Return the (X, Y) coordinate for the center point of the cell that contains the specified text.  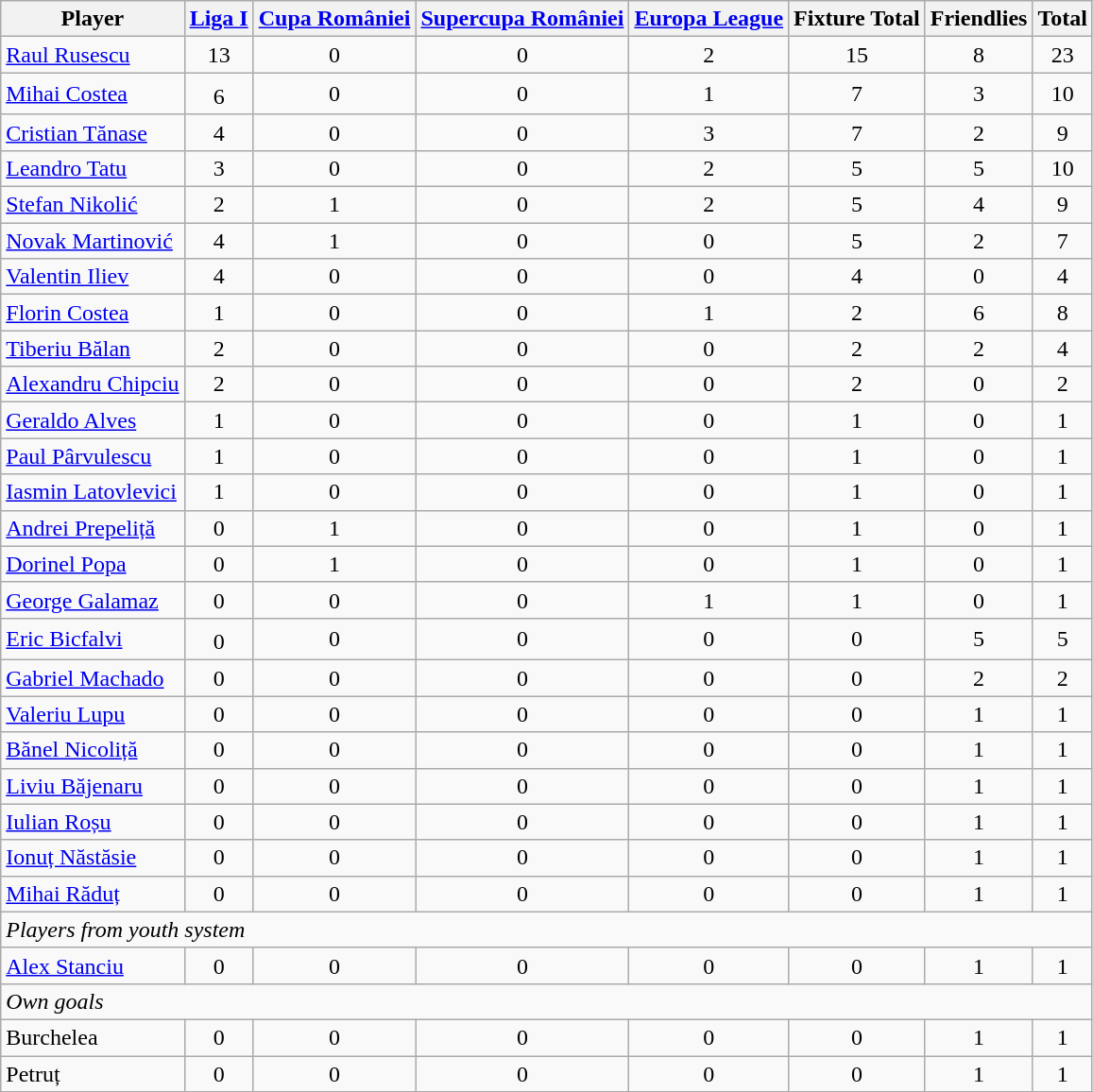
Stefan Nikolić (93, 205)
Total (1063, 19)
15 (858, 55)
Gabriel Machado (93, 678)
Liga I (219, 19)
Alex Stanciu (93, 965)
George Galamaz (93, 600)
Florin Costea (93, 313)
Eric Bicfalvi (93, 639)
Player (93, 19)
Mihai Răduț (93, 894)
Paul Pârvulescu (93, 456)
Alexandru Chipciu (93, 384)
Fixture Total (858, 19)
Iulian Roșu (93, 822)
13 (219, 55)
Supercupa României (522, 19)
Players from youth system (547, 930)
Friendlies (979, 19)
Leandro Tatu (93, 168)
Cupa României (334, 19)
Bănel Nicoliță (93, 750)
Valeriu Lupu (93, 714)
Andrei Prepeliță (93, 528)
Geraldo Alves (93, 420)
Petruț (93, 1074)
Cristian Tănase (93, 132)
Novak Martinović (93, 241)
Dorinel Popa (93, 564)
Europa League (709, 19)
Burchelea (93, 1037)
Own goals (547, 1001)
Ionuț Năstăsie (93, 858)
Mihai Costea (93, 94)
Valentin Iliev (93, 277)
Raul Rusescu (93, 55)
Liviu Băjenaru (93, 786)
23 (1063, 55)
Iasmin Latovlevici (93, 492)
Tiberiu Bălan (93, 349)
